From the cell containing the given text, extract its center point as (X, Y) coordinate. 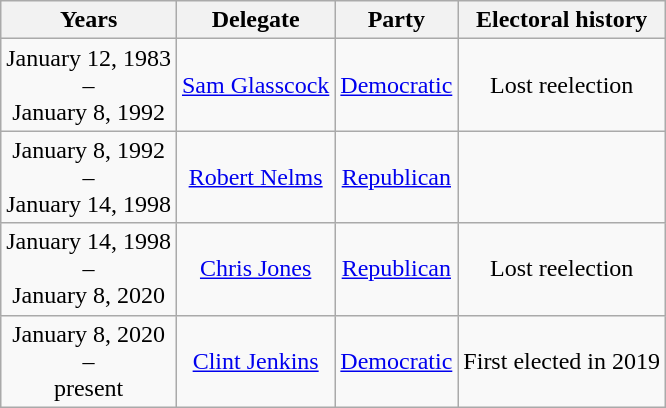
Clint Jenkins (255, 361)
Years (89, 20)
January 8, 1992–January 14, 1998 (89, 177)
January 8, 2020–present (89, 361)
Robert Nelms (255, 177)
Sam Glasscock (255, 85)
January 12, 1983–January 8, 1992 (89, 85)
First elected in 2019 (562, 361)
Chris Jones (255, 269)
January 14, 1998–January 8, 2020 (89, 269)
Electoral history (562, 20)
Delegate (255, 20)
Party (396, 20)
